Find where the given text appears and provide that cell's center as (x, y) coordinate. 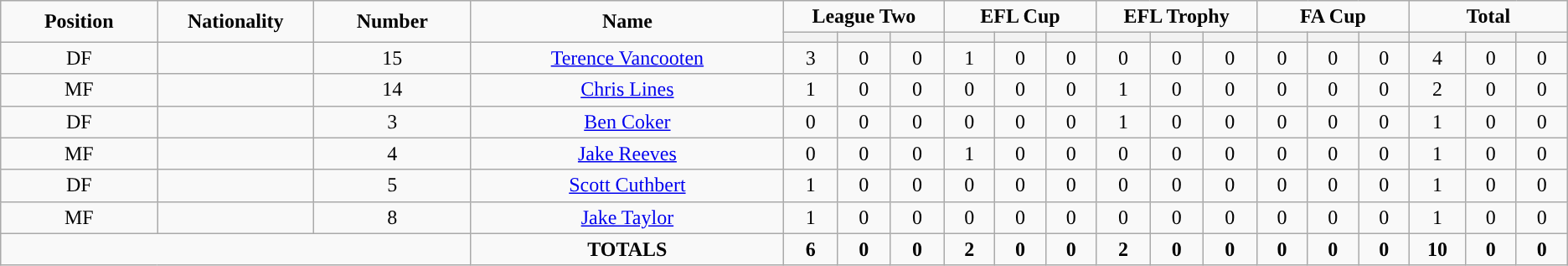
Jake Reeves (627, 154)
Nationality (236, 22)
10 (1437, 249)
Name (627, 22)
Number (392, 22)
EFL Trophy (1176, 17)
TOTALS (627, 249)
15 (392, 58)
Terence Vancooten (627, 58)
Jake Taylor (627, 217)
EFL Cup (1020, 17)
6 (811, 249)
5 (392, 185)
8 (392, 217)
FA Cup (1333, 17)
Scott Cuthbert (627, 185)
Ben Coker (627, 122)
League Two (864, 17)
Chris Lines (627, 90)
14 (392, 90)
Position (79, 22)
Total (1489, 17)
